Extract the (x, y) coordinate from the center of the cell holding the provided text.  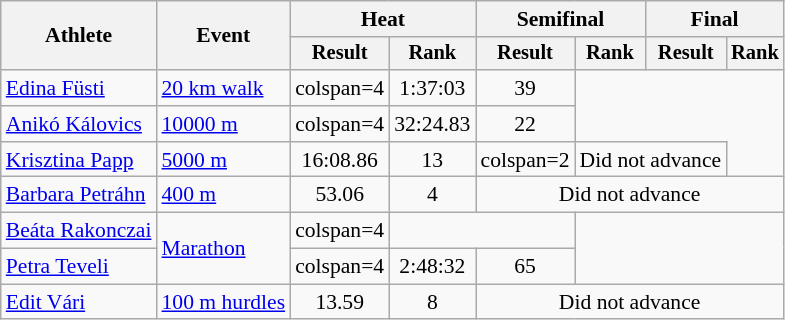
20 km walk (224, 88)
13 (432, 160)
16:08.86 (340, 160)
4 (432, 195)
Marathon (224, 248)
53.06 (340, 195)
Event (224, 36)
5000 m (224, 160)
8 (432, 302)
10000 m (224, 124)
Edit Vári (79, 302)
colspan=2 (526, 160)
65 (526, 267)
Barbara Petráhn (79, 195)
100 m hurdles (224, 302)
39 (526, 88)
32:24.83 (432, 124)
2:48:32 (432, 267)
Beáta Rakonczai (79, 231)
Semifinal (561, 19)
400 m (224, 195)
Krisztina Papp (79, 160)
Final (714, 19)
13.59 (340, 302)
1:37:03 (432, 88)
Petra Teveli (79, 267)
Edina Füsti (79, 88)
Athlete (79, 36)
22 (526, 124)
Heat (382, 19)
Anikó Kálovics (79, 124)
